Return the (X, Y) coordinate for the center point of the cell that contains the specified text.  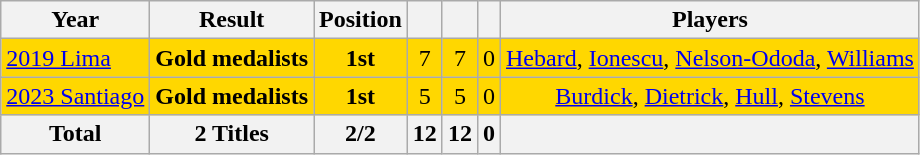
2/2 (361, 134)
Hebard, Ionescu, Nelson-Ododa, Williams (710, 58)
Burdick, Dietrick, Hull, Stevens (710, 96)
2 Titles (232, 134)
2019 Lima (76, 58)
Year (76, 20)
Result (232, 20)
2023 Santiago (76, 96)
Players (710, 20)
Position (361, 20)
Total (76, 134)
